From the cell containing the given text, extract its center point as (x, y) coordinate. 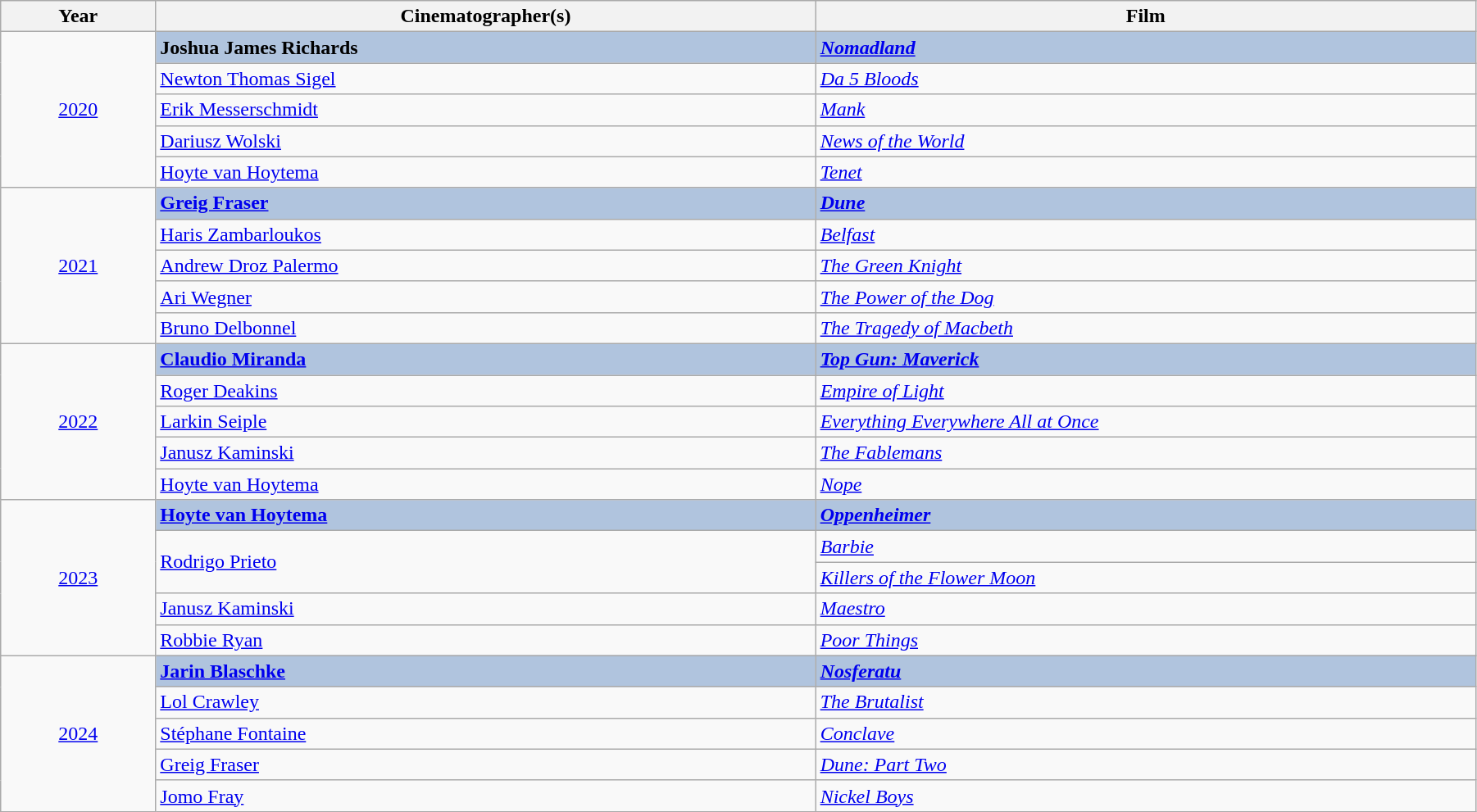
Top Gun: Maverick (1146, 359)
Roger Deakins (485, 391)
News of the World (1146, 141)
Newton Thomas Sigel (485, 79)
Andrew Droz Palermo (485, 265)
Lol Crawley (485, 702)
Dune (1146, 203)
Film (1146, 16)
Empire of Light (1146, 391)
Larkin Seiple (485, 422)
Bruno Delbonnel (485, 328)
Nickel Boys (1146, 796)
Year (79, 16)
Ari Wegner (485, 297)
Rodrigo Prieto (485, 562)
The Tragedy of Macbeth (1146, 328)
Haris Zambarloukos (485, 234)
Conclave (1146, 733)
Nomadland (1146, 48)
Erik Messerschmidt (485, 110)
2020 (79, 110)
The Fablemans (1146, 453)
Nope (1146, 484)
Cinematographer(s) (485, 16)
Poor Things (1146, 640)
Da 5 Bloods (1146, 79)
Mank (1146, 110)
Claudio Miranda (485, 359)
Dune: Part Two (1146, 764)
Killers of the Flower Moon (1146, 578)
2023 (79, 578)
The Power of the Dog (1146, 297)
Everything Everywhere All at Once (1146, 422)
Barbie (1146, 547)
Maestro (1146, 609)
Jomo Fray (485, 796)
Oppenheimer (1146, 515)
The Green Knight (1146, 265)
Robbie Ryan (485, 640)
2022 (79, 421)
Jarin Blaschke (485, 671)
Dariusz Wolski (485, 141)
2021 (79, 265)
Nosferatu (1146, 671)
Stéphane Fontaine (485, 733)
Joshua James Richards (485, 48)
Belfast (1146, 234)
2024 (79, 733)
The Brutalist (1146, 702)
Tenet (1146, 172)
